Return the (x, y) coordinate for the center point of the cell that contains the specified text.  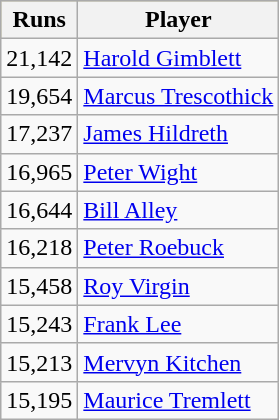
Bill Alley (178, 210)
Peter Roebuck (178, 248)
Frank Lee (178, 324)
Mervyn Kitchen (178, 362)
Peter Wight (178, 172)
Maurice Tremlett (178, 400)
Player (178, 20)
21,142 (40, 58)
19,654 (40, 96)
Roy Virgin (178, 286)
16,218 (40, 248)
James Hildreth (178, 134)
16,644 (40, 210)
Marcus Trescothick (178, 96)
16,965 (40, 172)
Harold Gimblett (178, 58)
15,213 (40, 362)
15,195 (40, 400)
17,237 (40, 134)
Runs (40, 20)
15,243 (40, 324)
15,458 (40, 286)
